Determine the [X, Y] coordinate at the center of the cell enclosing the given text.  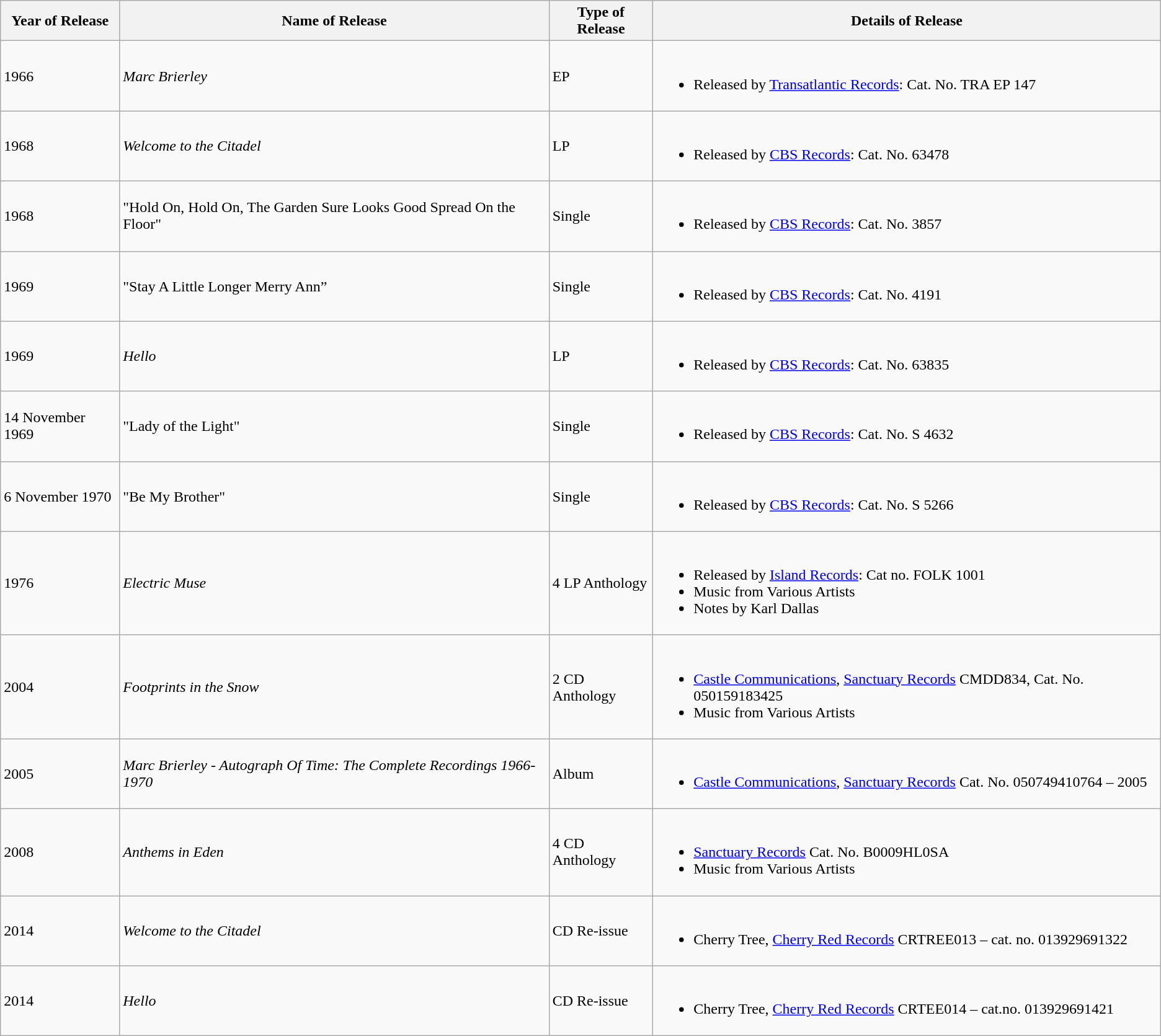
Anthems in Eden [334, 852]
Released by Transatlantic Records: Cat. No. TRA EP 147 [907, 76]
2 CD Anthology [601, 687]
Released by CBS Records: Cat. No. 3857 [907, 216]
6 November 1970 [60, 496]
Footprints in the Snow [334, 687]
Cherry Tree, Cherry Red Records CRTREE013 – cat. no. 013929691322 [907, 930]
Released by CBS Records: Cat. No. 63835 [907, 356]
Sanctuary Records Cat. No. B0009HL0SAMusic from Various Artists [907, 852]
2005 [60, 774]
EP [601, 76]
Details of Release [907, 21]
Marc Brierley [334, 76]
2008 [60, 852]
4 LP Anthology [601, 583]
Cherry Tree, Cherry Red Records CRTEE014 – cat.no. 013929691421 [907, 1001]
Type of Release [601, 21]
Year of Release [60, 21]
Album [601, 774]
Released by CBS Records: Cat. No. S 4632 [907, 427]
"Stay A Little Longer Merry Ann” [334, 286]
Released by CBS Records: Cat. No. 4191 [907, 286]
"Lady of the Light" [334, 427]
Name of Release [334, 21]
14 November 1969 [60, 427]
Marc Brierley - Autograph Of Time: The Complete Recordings 1966-1970 [334, 774]
2004 [60, 687]
"Hold On, Hold On, The Garden Sure Looks Good Spread On the Floor" [334, 216]
Released by Island Records: Cat no. FOLK 1001Music from Various ArtistsNotes by Karl Dallas [907, 583]
Castle Communications, Sanctuary Records CMDD834, Cat. No. 050159183425Music from Various Artists [907, 687]
4 CD Anthology [601, 852]
Electric Muse [334, 583]
Released by CBS Records: Cat. No. S 5266 [907, 496]
1976 [60, 583]
Castle Communications, Sanctuary Records Cat. No. 050749410764 – 2005 [907, 774]
"Be My Brother" [334, 496]
1966 [60, 76]
Released by CBS Records: Cat. No. 63478 [907, 146]
